Output the (x, y) coordinate of the center of the cell containing the given text.  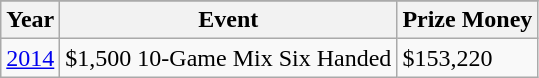
Prize Money (468, 20)
Year (30, 20)
Event (228, 20)
2014 (30, 58)
$1,500 10-Game Mix Six Handed (228, 58)
$153,220 (468, 58)
